Search for the cell housing the specified text and yield its [X, Y] center coordinate. 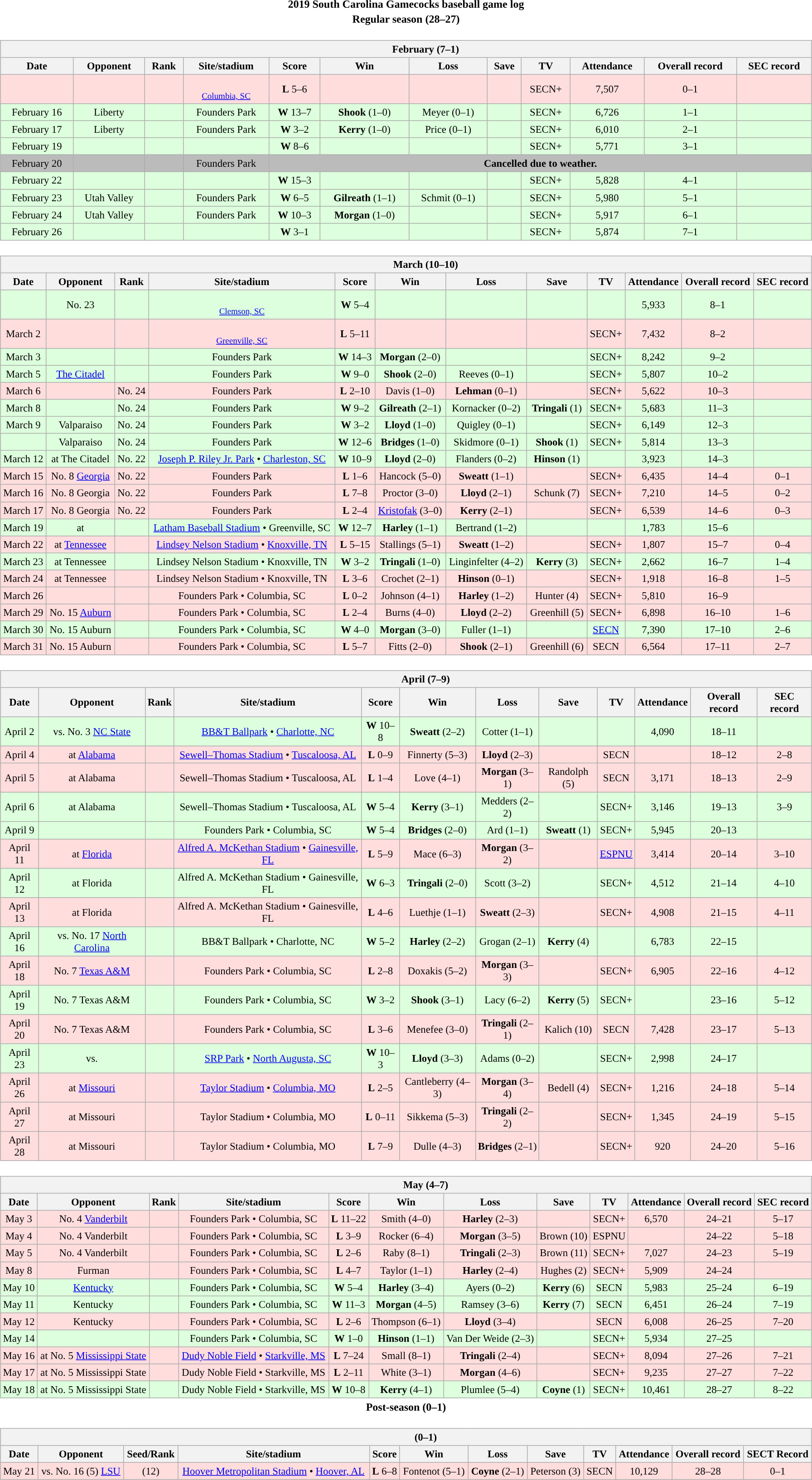
5–15 [784, 1117]
Greenville, SC [242, 334]
SECT Record [778, 1454]
Menefee (3–0) [437, 1030]
3,923 [653, 459]
20–13 [724, 830]
22–15 [724, 942]
L 1–4 [381, 778]
Harley (1–2) [486, 595]
Kristofak (3–0) [410, 510]
5,683 [653, 408]
March 17 [24, 510]
Hoover Metropolitan Stadium • Hoover, AL [274, 1471]
Lloyd (3–3) [437, 1059]
0–3 [783, 510]
April 6 [20, 808]
Small (8–1) [406, 1355]
6,008 [656, 1321]
5,917 [607, 215]
W 9–0 [355, 374]
W 10–9 [355, 459]
3–1 [690, 146]
Plumlee (5–4) [490, 1389]
3,171 [662, 778]
Kerry (2–1) [486, 510]
Cotter (1–1) [507, 731]
Hinson (1–1) [406, 1338]
L 7–9 [381, 1146]
6–1 [690, 215]
7,507 [607, 89]
8,242 [653, 357]
April 2 [20, 731]
Latham Baseball Stadium • Greenville, SC [242, 527]
May (4–7) [406, 1185]
Kerry (7) [564, 1304]
W 14–3 [355, 357]
Gilreath (2–1) [410, 408]
7–19 [783, 1304]
Medders (2–2) [507, 808]
Finnerty (5–3) [437, 755]
Cancelled due to weather. [540, 164]
4–10 [784, 883]
W 13–7 [295, 112]
5,810 [653, 595]
Greenhill (5) [557, 613]
Randolph (5) [568, 778]
Fuller (1–1) [486, 629]
March 26 [24, 595]
L 2–11 [349, 1373]
23–16 [724, 1000]
15–7 [718, 544]
5–12 [784, 1000]
Morgan (3–3) [507, 971]
(12) [150, 1471]
Sweatt (2–2) [437, 731]
February 19 [37, 146]
Rocker (6–4) [406, 1236]
W 12–6 [355, 442]
Flanders (0–2) [486, 459]
2–6 [783, 629]
Kornacker (0–2) [486, 408]
Sikkema (5–3) [437, 1117]
24–23 [720, 1253]
L 1–6 [355, 476]
W 12–7 [355, 527]
Kerry (3–1) [437, 808]
Dulle (4–3) [437, 1146]
Bridges (2–0) [437, 830]
Cantleberry (4–3) [437, 1088]
April 18 [20, 971]
Schunk (7) [557, 493]
March 31 [24, 647]
Harley (1–1) [410, 527]
5–17 [783, 1219]
6,539 [653, 510]
April 27 [20, 1117]
W 6–3 [381, 883]
W 5–2 [381, 942]
2–9 [784, 778]
18–12 [724, 755]
vs. No. 16 (5) LSU [81, 1471]
Price (0–1) [449, 130]
5–19 [783, 1253]
April 11 [20, 854]
Gilreath (1–1) [364, 198]
Lloyd (2–1) [486, 493]
May 8 [19, 1270]
6,726 [607, 112]
Tringali (2–4) [490, 1355]
1,345 [662, 1117]
Davis (1–0) [410, 391]
10–3 [718, 391]
Greenhill (6) [557, 647]
11–3 [718, 408]
May 12 [19, 1321]
Sweatt (2–3) [507, 912]
2–1 [690, 130]
Schmit (0–1) [449, 198]
May 16 [19, 1355]
6,451 [656, 1304]
W 9–2 [355, 408]
13–3 [718, 442]
Shook (2–1) [486, 647]
7–21 [783, 1355]
Ard (1–1) [507, 830]
Johnson (4–1) [410, 595]
L 7–24 [349, 1355]
5,814 [653, 442]
March 15 [24, 476]
Smith (4–0) [406, 1219]
May 11 [19, 1304]
14–5 [718, 493]
7,390 [653, 629]
4,908 [662, 912]
Love (4–1) [437, 778]
1,807 [653, 544]
Kerry (4–1) [406, 1389]
March 3 [24, 357]
25–24 [720, 1287]
February 20 [37, 164]
L 5–9 [381, 854]
Bridges (1–0) [410, 442]
2,998 [662, 1059]
March 16 [24, 493]
Tringali (2–2) [507, 1117]
Proctor (3–0) [410, 493]
Brown (11) [564, 1253]
Lloyd (2–2) [486, 613]
Lloyd (2–0) [410, 459]
April 5 [20, 778]
April 9 [20, 830]
W 15–3 [295, 180]
7,027 [656, 1253]
Columbia, SC [226, 89]
L 2–5 [381, 1088]
Tringali (2–0) [437, 883]
May 21 [19, 1471]
Bedell (4) [568, 1088]
SRP Park • North Augusta, SC [268, 1059]
Morgan (4–5) [406, 1304]
The Citadel [81, 374]
May 17 [19, 1373]
Crochet (2–1) [410, 578]
May 5 [19, 1253]
7–22 [783, 1373]
5,945 [662, 830]
March (10–10) [406, 264]
L 2–8 [381, 971]
Tringali (1) [557, 408]
24–19 [724, 1117]
17–11 [718, 647]
Tringali (2–1) [507, 1030]
Hughes (2) [564, 1270]
Lloyd (1–0) [410, 425]
Coyne (1) [564, 1389]
Scott (3–2) [507, 883]
Reeves (0–1) [486, 374]
1–4 [783, 561]
8–22 [783, 1389]
6,149 [653, 425]
16–8 [718, 578]
Burns (4–0) [410, 613]
8–1 [718, 305]
Clemson, SC [242, 305]
at The Citadel [81, 459]
March 12 [24, 459]
14–6 [718, 510]
April 13 [20, 912]
28–27 [720, 1389]
24–24 [720, 1270]
5,983 [656, 1287]
Lehman (0–1) [486, 391]
16–7 [718, 561]
March 8 [24, 408]
Brown (10) [564, 1236]
Hinson (1) [557, 459]
Shook (2–0) [410, 374]
March 5 [24, 374]
6,564 [653, 647]
2,662 [653, 561]
February 17 [37, 130]
Bertrand (1–2) [486, 527]
Hunter (4) [557, 595]
6,905 [662, 971]
5,622 [653, 391]
Morgan (1–0) [364, 215]
9–2 [718, 357]
Luethje (1–1) [437, 912]
W 8–6 [295, 146]
Fontenot (5–1) [434, 1471]
8,094 [656, 1355]
Shook (1) [557, 442]
L 0–9 [381, 755]
February 22 [37, 180]
Joseph P. Riley Jr. Park • Charleston, SC [242, 459]
9,235 [656, 1373]
L 4–6 [381, 912]
L 5–6 [295, 89]
12–3 [718, 425]
3–10 [784, 854]
920 [662, 1146]
Kerry (6) [564, 1287]
26–25 [720, 1321]
Mace (6–3) [437, 854]
Fitts (2–0) [410, 647]
5,934 [656, 1338]
5–1 [690, 198]
20–14 [724, 854]
Lacy (6–2) [507, 1000]
6,010 [607, 130]
4–12 [784, 971]
vs. No. 3 NC State [92, 731]
1–6 [783, 613]
vs. No. 17 North Carolina [92, 942]
(0–1) [406, 1437]
23–17 [724, 1030]
3,146 [662, 808]
5–16 [784, 1146]
May 3 [19, 1219]
0–2 [783, 493]
Sweatt (1) [568, 830]
15–6 [718, 527]
Coyne (2–1) [498, 1471]
5,807 [653, 374]
Kerry (3) [557, 561]
27–25 [720, 1338]
5,828 [607, 180]
Hancock (5–0) [410, 476]
Doxakis (5–2) [437, 971]
27–27 [720, 1373]
April 19 [20, 1000]
April 28 [20, 1146]
April (7–9) [406, 679]
14–3 [718, 459]
No. 23 [81, 305]
February 26 [37, 232]
5–14 [784, 1088]
2–7 [783, 647]
Bridges (2–1) [507, 1146]
April 26 [20, 1088]
1,216 [662, 1088]
February 24 [37, 215]
March 2 [24, 334]
May 18 [19, 1389]
6,783 [662, 942]
L 6–8 [384, 1471]
10,461 [656, 1389]
22–16 [724, 971]
Hinson (0–1) [486, 578]
5,909 [656, 1270]
5,933 [653, 305]
Adams (0–2) [507, 1059]
Shook (1–0) [364, 112]
7,432 [653, 334]
Tringali (2–3) [490, 1253]
21–15 [724, 912]
1,783 [653, 527]
Ramsey (3–6) [490, 1304]
Linginfelter (4–2) [486, 561]
L 2–10 [355, 391]
Peterson (3) [556, 1471]
Morgan (3–1) [507, 778]
Lloyd (2–3) [507, 755]
Skidmore (0–1) [486, 442]
3,414 [662, 854]
5,980 [607, 198]
L 7–8 [355, 493]
Sweatt (1–1) [486, 476]
Harley (2–3) [490, 1219]
March 6 [24, 391]
24–21 [720, 1219]
4–11 [784, 912]
Morgan (3–5) [490, 1236]
19–13 [724, 808]
Harley (2–2) [437, 942]
March 23 [24, 561]
Shook (3–1) [437, 1000]
Stallings (5–1) [410, 544]
April 4 [20, 755]
L 5–11 [355, 334]
Van Der Weide (2–3) [490, 1338]
Morgan (3–0) [410, 629]
Lloyd (3–4) [490, 1321]
April 23 [20, 1059]
18–13 [724, 778]
0–4 [783, 544]
L 11–22 [349, 1219]
Kerry (1–0) [364, 130]
24–20 [724, 1146]
Morgan (3–4) [507, 1088]
Ayers (0–2) [490, 1287]
16–10 [718, 613]
Kerry (5) [568, 1000]
Kerry (4) [568, 942]
10,129 [644, 1471]
White (3–1) [406, 1373]
W 1–0 [349, 1338]
April 20 [20, 1030]
vs. [92, 1059]
4–1 [690, 180]
Thompson (6–1) [406, 1321]
Raby (8–1) [406, 1253]
21–14 [724, 883]
L 0–11 [381, 1117]
L 3–9 [349, 1236]
Kalich (10) [568, 1030]
6,435 [653, 476]
5–18 [783, 1236]
Sweatt (1–2) [486, 544]
March 29 [24, 613]
Quigley (0–1) [486, 425]
17–10 [718, 629]
1–5 [783, 578]
February (7–1) [406, 49]
5–13 [784, 1030]
W 4–0 [355, 629]
March 30 [24, 629]
7–20 [783, 1321]
4,512 [662, 883]
W 11–3 [349, 1304]
L 5–15 [355, 544]
2–8 [784, 755]
27–26 [720, 1355]
24–17 [724, 1059]
6,898 [653, 613]
Tringali (1–0) [410, 561]
May 14 [19, 1338]
L 5–7 [355, 647]
Furman [93, 1270]
8–2 [718, 334]
May 10 [19, 1287]
Harley (3–4) [406, 1287]
at [81, 527]
5,874 [607, 232]
W 3–1 [295, 232]
10–2 [718, 374]
February 16 [37, 112]
24–18 [724, 1088]
W 6–5 [295, 198]
Meyer (0–1) [449, 112]
Grogan (2–1) [507, 942]
Seed/Rank [150, 1454]
L 0–2 [355, 595]
May 4 [19, 1236]
28–28 [708, 1471]
Morgan (3–2) [507, 854]
March 19 [24, 527]
Taylor (1–1) [406, 1270]
March 9 [24, 425]
Morgan (2–0) [410, 357]
4,090 [662, 731]
3–9 [784, 808]
24–22 [720, 1236]
14–4 [718, 476]
6–19 [783, 1287]
6,570 [656, 1219]
Harley (2–4) [490, 1270]
1,918 [653, 578]
April 16 [20, 942]
7,428 [662, 1030]
26–24 [720, 1304]
7,210 [653, 493]
Morgan (4–6) [490, 1373]
April 12 [20, 883]
L 4–7 [349, 1270]
5,771 [607, 146]
16–9 [718, 595]
March 24 [24, 578]
1–1 [690, 112]
March 22 [24, 544]
February 23 [37, 198]
18–11 [724, 731]
7–1 [690, 232]
